Output the [x, y] coordinate of the center of the cell containing the given text.  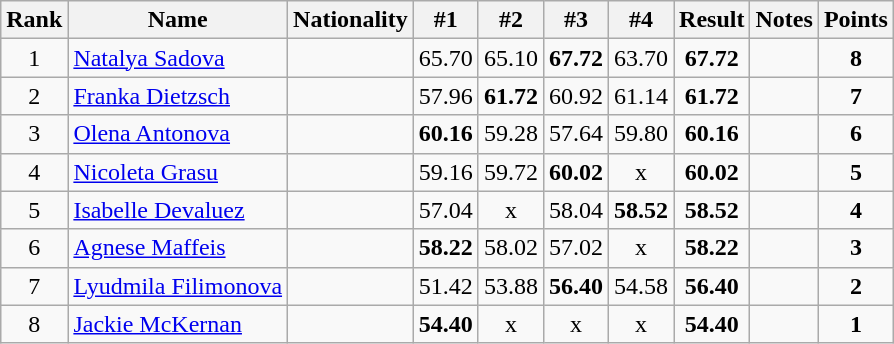
59.16 [446, 172]
Points [856, 20]
57.04 [446, 210]
61.14 [642, 96]
58.04 [576, 210]
#3 [576, 20]
59.72 [510, 172]
Jackie McKernan [178, 324]
Olena Antonova [178, 134]
Result [712, 20]
#2 [510, 20]
Natalya Sadova [178, 58]
59.80 [642, 134]
51.42 [446, 286]
#1 [446, 20]
57.02 [576, 248]
Nationality [351, 20]
65.70 [446, 58]
Isabelle Devaluez [178, 210]
57.64 [576, 134]
65.10 [510, 58]
53.88 [510, 286]
Notes [784, 20]
Nicoleta Grasu [178, 172]
54.58 [642, 286]
Lyudmila Filimonova [178, 286]
#4 [642, 20]
60.92 [576, 96]
63.70 [642, 58]
58.02 [510, 248]
Franka Dietzsch [178, 96]
57.96 [446, 96]
Rank [34, 20]
Name [178, 20]
Agnese Maffeis [178, 248]
59.28 [510, 134]
